Locate the cell with the specified text and output its [x, y] center coordinate. 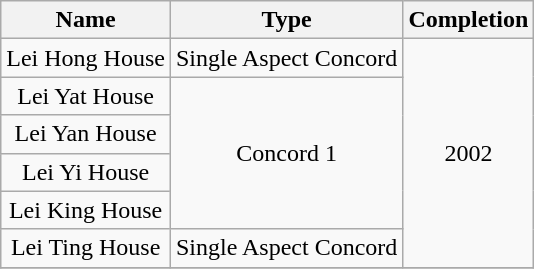
Lei Yan House [86, 134]
Lei Ting House [86, 248]
Lei Yat House [86, 96]
Lei King House [86, 210]
Type [286, 20]
Name [86, 20]
Lei Yi House [86, 172]
Completion [468, 20]
Concord 1 [286, 153]
2002 [468, 153]
Lei Hong House [86, 58]
